Extract the [x, y] coordinate from the center of the cell holding the provided text.  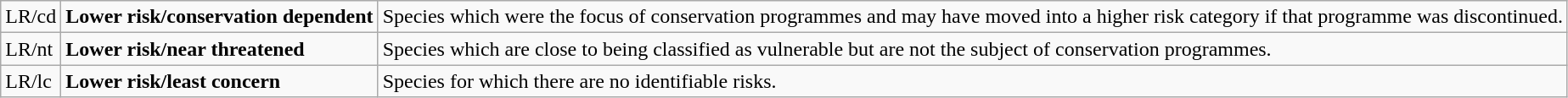
LR/nt [31, 49]
Lower risk/least concern [219, 81]
Species which are close to being classified as vulnerable but are not the subject of conservation programmes. [973, 49]
Lower risk/near threatened [219, 49]
Species for which there are no identifiable risks. [973, 81]
LR/cd [31, 17]
LR/lc [31, 81]
Species which were the focus of conservation programmes and may have moved into a higher risk category if that programme was discontinued. [973, 17]
Lower risk/conservation dependent [219, 17]
